Return the [x, y] coordinate for the center point of the cell that contains the specified text.  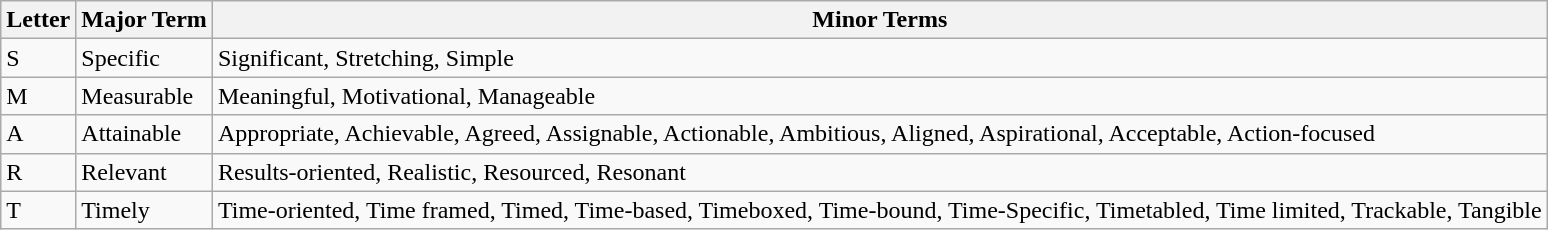
Results-oriented, Realistic, Resourced, Resonant [880, 172]
Timely [144, 210]
Letter [38, 20]
A [38, 134]
Minor Terms [880, 20]
S [38, 58]
T [38, 210]
Relevant [144, 172]
Measurable [144, 96]
Appropriate, Achievable, Agreed, Assignable, Actionable, Ambitious, Aligned, Aspirational, Acceptable, Action-focused [880, 134]
Time-oriented, Time framed, Timed, Time-based, Timeboxed, Time-bound, Time-Specific, Timetabled, Time limited, Trackable, Tangible [880, 210]
Meaningful, Motivational, Manageable [880, 96]
Specific [144, 58]
Attainable [144, 134]
Major Term [144, 20]
R [38, 172]
M [38, 96]
Significant, Stretching, Simple [880, 58]
